Detect which cell encompasses the target text, then output its (x, y) center coordinate. 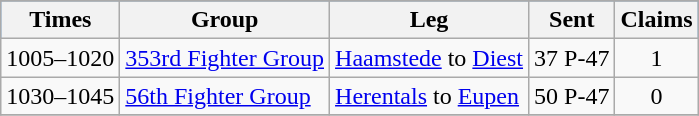
353rd Fighter Group (225, 58)
Sent (572, 20)
56th Fighter Group (225, 96)
50 P-47 (572, 96)
Haamstede to Diest (430, 58)
0 (656, 96)
Leg (430, 20)
Claims (656, 20)
Herentals to Eupen (430, 96)
1030–1045 (60, 96)
1005–1020 (60, 58)
Group (225, 20)
1 (656, 58)
Times (60, 20)
37 P-47 (572, 58)
